For the text-containing cell, return its midpoint in [X, Y] coordinate format. 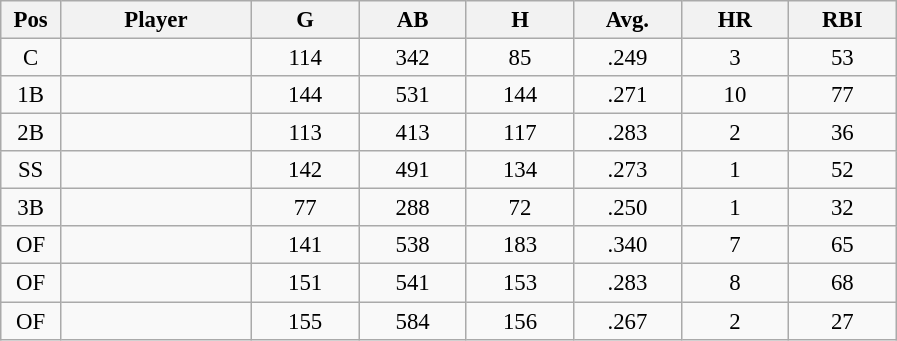
491 [412, 170]
G [304, 20]
584 [412, 321]
117 [520, 133]
Player [156, 20]
156 [520, 321]
53 [842, 58]
HR [734, 20]
113 [304, 133]
183 [520, 245]
AB [412, 20]
153 [520, 283]
72 [520, 208]
531 [412, 95]
7 [734, 245]
32 [842, 208]
288 [412, 208]
.250 [628, 208]
2B [31, 133]
8 [734, 283]
541 [412, 283]
85 [520, 58]
C [31, 58]
.249 [628, 58]
36 [842, 133]
142 [304, 170]
27 [842, 321]
141 [304, 245]
65 [842, 245]
342 [412, 58]
Pos [31, 20]
52 [842, 170]
114 [304, 58]
.267 [628, 321]
1B [31, 95]
68 [842, 283]
538 [412, 245]
3 [734, 58]
151 [304, 283]
Avg. [628, 20]
.271 [628, 95]
413 [412, 133]
SS [31, 170]
10 [734, 95]
3B [31, 208]
.273 [628, 170]
H [520, 20]
134 [520, 170]
.340 [628, 245]
RBI [842, 20]
155 [304, 321]
